Output the [x, y] coordinate of the center of the cell containing the given text.  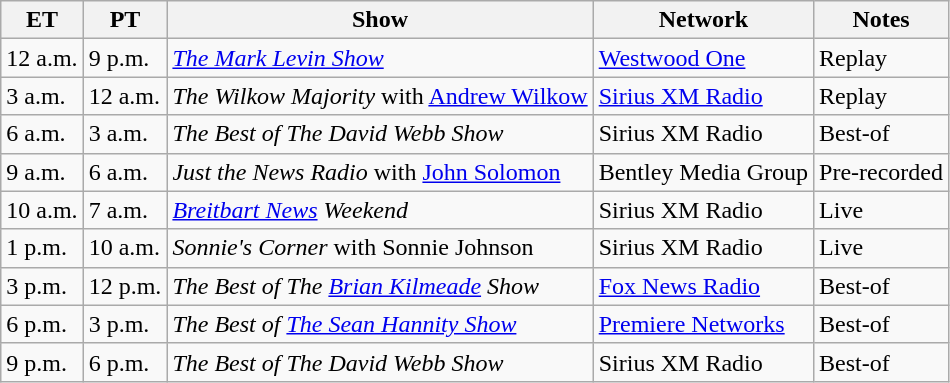
9 a.m. [42, 172]
12 p.m. [125, 286]
Just the News Radio with John Solomon [380, 172]
Premiere Networks [703, 324]
ET [42, 20]
Show [380, 20]
Network [703, 20]
Pre-recorded [882, 172]
The Best of The Brian Kilmeade Show [380, 286]
Fox News Radio [703, 286]
Bentley Media Group [703, 172]
The Wilkow Majority with Andrew Wilkow [380, 96]
Notes [882, 20]
PT [125, 20]
The Best of The Sean Hannity Show [380, 324]
Sonnie's Corner with Sonnie Johnson [380, 248]
7 a.m. [125, 210]
Breitbart News Weekend [380, 210]
Westwood One [703, 58]
The Mark Levin Show [380, 58]
1 p.m. [42, 248]
